Return [x, y] of the center of cell containing provided text 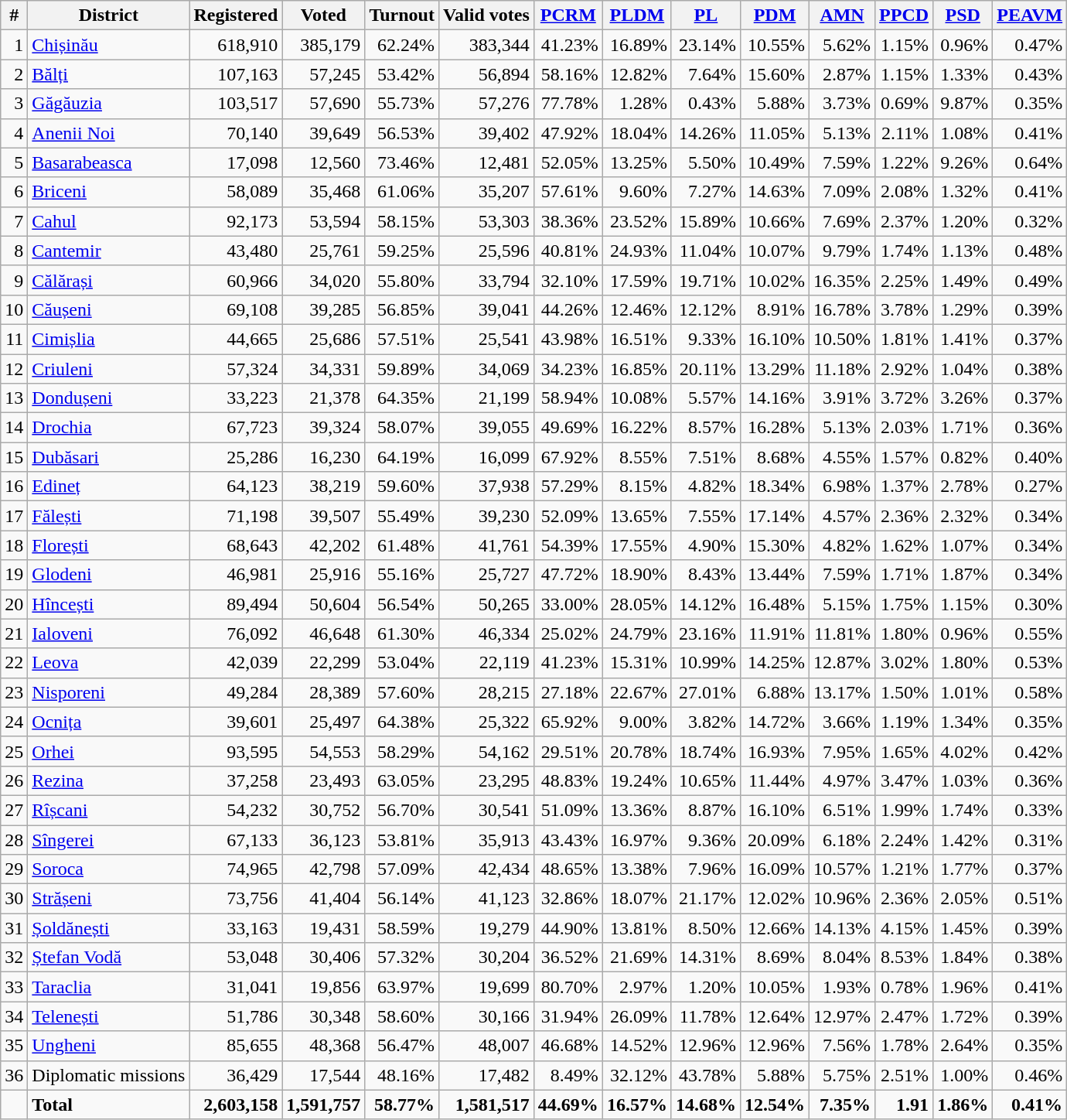
12.02% [775, 899]
26.09% [637, 1016]
3.47% [905, 780]
9.00% [637, 722]
Glodeni [108, 575]
19 [14, 575]
2.87% [843, 74]
103,517 [236, 104]
8.50% [705, 928]
34,069 [486, 369]
1.13% [963, 251]
0.58% [1030, 692]
46,648 [323, 633]
Registered [236, 15]
AMN [843, 15]
14.13% [843, 928]
13.25% [637, 162]
Cahul [108, 221]
11.78% [705, 1016]
8.43% [705, 575]
59.60% [402, 487]
1.75% [905, 604]
10.07% [775, 251]
PSD [963, 15]
59.25% [402, 251]
35 [14, 1046]
56.54% [402, 604]
12.87% [843, 663]
Nisporeni [108, 692]
20.09% [775, 839]
22.67% [637, 692]
36.52% [568, 958]
23,493 [323, 780]
3.78% [905, 309]
14.16% [775, 398]
18.04% [637, 133]
1.72% [963, 1016]
16,099 [486, 457]
39,285 [323, 309]
39,230 [486, 516]
41,404 [323, 899]
36,123 [323, 839]
25,596 [486, 251]
PCRM [568, 15]
43.43% [568, 839]
30,166 [486, 1016]
8.55% [637, 457]
32 [14, 958]
53.81% [402, 839]
14.52% [637, 1046]
25,286 [236, 457]
41,761 [486, 545]
58.59% [402, 928]
Sîngerei [108, 839]
8.53% [905, 958]
53,303 [486, 221]
63.05% [402, 780]
38,219 [323, 487]
14.26% [705, 133]
56.70% [402, 810]
54,232 [236, 810]
12.54% [775, 1105]
16.97% [637, 839]
12.82% [637, 74]
25,497 [323, 722]
61.48% [402, 545]
16.57% [637, 1105]
0.78% [905, 987]
1.84% [963, 958]
42,039 [236, 663]
21,199 [486, 398]
1.07% [963, 545]
10.08% [637, 398]
23.16% [705, 633]
Total [108, 1105]
PPCD [905, 15]
29 [14, 869]
Strășeni [108, 899]
4.57% [843, 516]
4.55% [843, 457]
8.87% [705, 810]
33,223 [236, 398]
Criuleni [108, 369]
36,429 [236, 1075]
25,916 [323, 575]
15 [14, 457]
7.09% [843, 192]
16.93% [775, 751]
56.47% [402, 1046]
8.57% [705, 428]
Călărași [108, 280]
District [108, 15]
32.10% [568, 280]
58.15% [402, 221]
31.94% [568, 1016]
25,541 [486, 339]
1.99% [905, 810]
14.12% [705, 604]
16.85% [637, 369]
33,163 [236, 928]
42,434 [486, 869]
9.60% [637, 192]
37,258 [236, 780]
1.87% [963, 575]
28,389 [323, 692]
25 [14, 751]
18 [14, 545]
2.64% [963, 1046]
14.25% [775, 663]
1.62% [905, 545]
11 [14, 339]
69,108 [236, 309]
85,655 [236, 1046]
58.29% [402, 751]
7.55% [705, 516]
107,163 [236, 74]
0.31% [1030, 839]
67,723 [236, 428]
1.41% [963, 339]
57.09% [402, 869]
54,162 [486, 751]
19,699 [486, 987]
Șoldănești [108, 928]
11.91% [775, 633]
2 [14, 74]
8.49% [568, 1075]
33.00% [568, 604]
32.12% [637, 1075]
Edineț [108, 487]
24.79% [637, 633]
25.02% [568, 633]
25,322 [486, 722]
10.57% [843, 869]
18.74% [705, 751]
19.24% [637, 780]
8.15% [637, 487]
39,324 [323, 428]
9.26% [963, 162]
64,123 [236, 487]
0.46% [1030, 1075]
2.11% [905, 133]
1.50% [905, 692]
16.48% [775, 604]
34,331 [323, 369]
PDM [775, 15]
Găgăuzia [108, 104]
10.55% [775, 45]
6.98% [843, 487]
17,544 [323, 1075]
34.23% [568, 369]
35,207 [486, 192]
9.87% [963, 104]
14.72% [775, 722]
93,595 [236, 751]
21,378 [323, 398]
1.93% [843, 987]
16.35% [843, 280]
4.97% [843, 780]
57,324 [236, 369]
0.64% [1030, 162]
67,133 [236, 839]
57,276 [486, 104]
2.25% [905, 280]
0.53% [1030, 663]
31 [14, 928]
16.89% [637, 45]
57.61% [568, 192]
30,348 [323, 1016]
52.09% [568, 516]
Diplomatic missions [108, 1075]
6 [14, 192]
29.51% [568, 751]
13.44% [775, 575]
57,690 [323, 104]
22,119 [486, 663]
Fălești [108, 516]
Basarabeasca [108, 162]
16 [14, 487]
7 [14, 221]
3.26% [963, 398]
19,431 [323, 928]
34,020 [323, 280]
5.75% [843, 1075]
10.65% [705, 780]
61.30% [402, 633]
1.81% [905, 339]
48.65% [568, 869]
33 [14, 987]
22,299 [323, 663]
55.80% [402, 280]
53,594 [323, 221]
76,092 [236, 633]
21.69% [637, 958]
Căușeni [108, 309]
73.46% [402, 162]
53.04% [402, 663]
13.81% [637, 928]
47.92% [568, 133]
4 [14, 133]
58.16% [568, 74]
1.19% [905, 722]
6.18% [843, 839]
0.51% [1030, 899]
40.81% [568, 251]
21.17% [705, 899]
51,786 [236, 1016]
8 [14, 251]
9.33% [705, 339]
60,966 [236, 280]
Telenești [108, 1016]
12.66% [775, 928]
14 [14, 428]
15.89% [705, 221]
Rîșcani [108, 810]
2.03% [905, 428]
20 [14, 604]
71,198 [236, 516]
68,643 [236, 545]
Chișinău [108, 45]
77.78% [568, 104]
20.11% [705, 369]
25,727 [486, 575]
18.34% [775, 487]
35,468 [323, 192]
1.03% [963, 780]
3.66% [843, 722]
43,480 [236, 251]
17.59% [637, 280]
11.44% [775, 780]
14.68% [705, 1105]
58.94% [568, 398]
43.78% [705, 1075]
25,686 [323, 339]
32.86% [568, 899]
55.73% [402, 104]
17 [14, 516]
28 [14, 839]
Turnout [402, 15]
9 [14, 280]
7.96% [705, 869]
1.37% [905, 487]
25,761 [323, 251]
0.33% [1030, 810]
28.05% [637, 604]
383,344 [486, 45]
56,894 [486, 74]
46,981 [236, 575]
55.49% [402, 516]
8.69% [775, 958]
10.05% [775, 987]
59.89% [402, 369]
27.01% [705, 692]
48.83% [568, 780]
16.51% [637, 339]
0.40% [1030, 457]
58.60% [402, 1016]
11.05% [775, 133]
36 [14, 1075]
2.37% [905, 221]
41,123 [486, 899]
37,938 [486, 487]
38.36% [568, 221]
0.82% [963, 457]
30,752 [323, 810]
2.08% [905, 192]
5.57% [705, 398]
5.62% [843, 45]
57.51% [402, 339]
23.14% [705, 45]
33,794 [486, 280]
39,055 [486, 428]
1.29% [963, 309]
1 [14, 45]
12,481 [486, 162]
22 [14, 663]
65.92% [568, 722]
Valid votes [486, 15]
0.30% [1030, 604]
53,048 [236, 958]
19,856 [323, 987]
16.78% [843, 309]
7.27% [705, 192]
49.69% [568, 428]
56.53% [402, 133]
1.04% [963, 369]
12.46% [637, 309]
39,649 [323, 133]
3.82% [705, 722]
Anenii Noi [108, 133]
56.14% [402, 899]
1.34% [963, 722]
1.33% [963, 74]
1.49% [963, 280]
12,560 [323, 162]
10.96% [843, 899]
39,402 [486, 133]
16.22% [637, 428]
7.35% [843, 1105]
618,910 [236, 45]
2.78% [963, 487]
1.22% [905, 162]
1.91 [905, 1105]
3.73% [843, 104]
11.18% [843, 369]
2.32% [963, 516]
4.02% [963, 751]
10.50% [843, 339]
1.65% [905, 751]
Voted [323, 15]
16.09% [775, 869]
44.26% [568, 309]
15.31% [637, 663]
0.49% [1030, 280]
13.65% [637, 516]
9.79% [843, 251]
48,007 [486, 1046]
1,591,757 [323, 1105]
1.45% [963, 928]
14.31% [705, 958]
0.42% [1030, 751]
44,665 [236, 339]
57.29% [568, 487]
48,368 [323, 1046]
Florești [108, 545]
Ocnița [108, 722]
1.96% [963, 987]
2.92% [905, 369]
1.77% [963, 869]
16.28% [775, 428]
5.50% [705, 162]
1.21% [905, 869]
15.60% [775, 74]
10 [14, 309]
70,140 [236, 133]
50,265 [486, 604]
2,603,158 [236, 1105]
Leova [108, 663]
19,279 [486, 928]
39,507 [323, 516]
0.69% [905, 104]
74,965 [236, 869]
Dondușeni [108, 398]
1.00% [963, 1075]
64.19% [402, 457]
28,215 [486, 692]
1.28% [637, 104]
1.08% [963, 133]
49,284 [236, 692]
0.27% [1030, 487]
47.72% [568, 575]
8.91% [775, 309]
15.30% [775, 545]
1,581,517 [486, 1105]
Rezina [108, 780]
17.55% [637, 545]
Dubăsari [108, 457]
Drochia [108, 428]
80.70% [568, 987]
42,798 [323, 869]
30,204 [486, 958]
24 [14, 722]
Taraclia [108, 987]
5 [14, 162]
58.77% [402, 1105]
57.60% [402, 692]
12.64% [775, 1016]
3.02% [905, 663]
Bălți [108, 74]
7.69% [843, 221]
61.06% [402, 192]
23 [14, 692]
10.66% [775, 221]
9.36% [705, 839]
58,089 [236, 192]
13.17% [843, 692]
2.51% [905, 1075]
Cantemir [108, 251]
19.71% [705, 280]
73,756 [236, 899]
PEAVM [1030, 15]
10.99% [705, 663]
57.32% [402, 958]
12.12% [705, 309]
46.68% [568, 1046]
1.78% [905, 1046]
12.97% [843, 1016]
13 [14, 398]
7.64% [705, 74]
0.48% [1030, 251]
0.55% [1030, 633]
2.97% [637, 987]
44.90% [568, 928]
14.63% [775, 192]
Orhei [108, 751]
1.32% [963, 192]
34 [14, 1016]
26 [14, 780]
1.42% [963, 839]
17.14% [775, 516]
48.16% [402, 1075]
16,230 [323, 457]
27 [14, 810]
5.15% [843, 604]
Ștefan Vodă [108, 958]
3.91% [843, 398]
PL [705, 15]
52.05% [568, 162]
0.32% [1030, 221]
1.57% [905, 457]
2.47% [905, 1016]
Hîncești [108, 604]
23.52% [637, 221]
8.04% [843, 958]
11.81% [843, 633]
8.68% [775, 457]
17,098 [236, 162]
3.72% [905, 398]
35,913 [486, 839]
Ialoveni [108, 633]
7.51% [705, 457]
13.36% [637, 810]
1.86% [963, 1105]
43.98% [568, 339]
27.18% [568, 692]
50,604 [323, 604]
PLDM [637, 15]
53.42% [402, 74]
30,406 [323, 958]
13.38% [637, 869]
24.93% [637, 251]
57,245 [323, 74]
30 [14, 899]
54,553 [323, 751]
62.24% [402, 45]
2.05% [963, 899]
23,295 [486, 780]
44.69% [568, 1105]
Ungheni [108, 1046]
13.29% [775, 369]
31,041 [236, 987]
18.07% [637, 899]
89,494 [236, 604]
17,482 [486, 1075]
4.15% [905, 928]
18.90% [637, 575]
7.56% [843, 1046]
0.47% [1030, 45]
55.16% [402, 575]
64.38% [402, 722]
54.39% [568, 545]
42,202 [323, 545]
21 [14, 633]
39,041 [486, 309]
Soroca [108, 869]
51.09% [568, 810]
10.49% [775, 162]
46,334 [486, 633]
67.92% [568, 457]
3 [14, 104]
385,179 [323, 45]
6.51% [843, 810]
10.02% [775, 280]
2.24% [905, 839]
39,601 [236, 722]
# [14, 15]
11.04% [705, 251]
12 [14, 369]
58.07% [402, 428]
56.85% [402, 309]
6.88% [775, 692]
Cimișlia [108, 339]
64.35% [402, 398]
92,173 [236, 221]
1.01% [963, 692]
30,541 [486, 810]
63.97% [402, 987]
20.78% [637, 751]
4.90% [705, 545]
Briceni [108, 192]
7.95% [843, 751]
